Provide the [X, Y] coordinate of the cell's center where the given text is located.  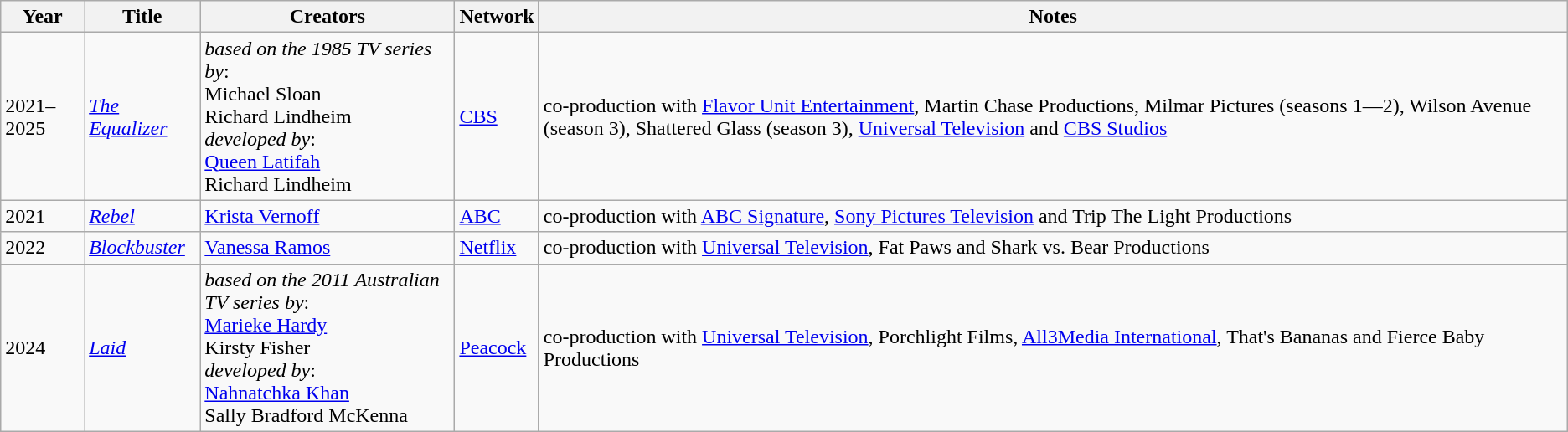
2022 [43, 248]
Vanessa Ramos [328, 248]
Year [43, 17]
Netflix [497, 248]
2024 [43, 347]
Laid [142, 347]
2021–2025 [43, 116]
Notes [1053, 17]
co-production with ABC Signature, Sony Pictures Television and Trip The Light Productions [1053, 216]
CBS [497, 116]
Rebel [142, 216]
2021 [43, 216]
Peacock [497, 347]
co-production with Universal Television, Porchlight Films, All3Media International, That's Bananas and Fierce Baby Productions [1053, 347]
ABC [497, 216]
Blockbuster [142, 248]
co-production with Universal Television, Fat Paws and Shark vs. Bear Productions [1053, 248]
Krista Vernoff [328, 216]
Title [142, 17]
The Equalizer [142, 116]
based on the 1985 TV series by:Michael SloanRichard Lindheimdeveloped by:Queen LatifahRichard Lindheim [328, 116]
Creators [328, 17]
Network [497, 17]
based on the 2011 Australian TV series by:Marieke HardyKirsty Fisherdeveloped by:Nahnatchka KhanSally Bradford McKenna [328, 347]
